From the cell containing the given text, extract its center point as [x, y] coordinate. 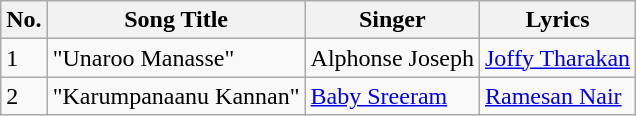
Lyrics [557, 20]
Alphonse Joseph [392, 58]
"Unaroo Manasse" [176, 58]
Song Title [176, 20]
2 [24, 96]
Joffy Tharakan [557, 58]
"Karumpanaanu Kannan" [176, 96]
Ramesan Nair [557, 96]
No. [24, 20]
Singer [392, 20]
1 [24, 58]
Baby Sreeram [392, 96]
